For the text-containing cell, return its midpoint in (X, Y) coordinate format. 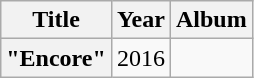
Title (56, 20)
2016 (140, 58)
Year (140, 20)
"Encore" (56, 58)
Album (211, 20)
